Pinpoint the cell where the given text exists, returning its (X, Y) midpoint coordinate. 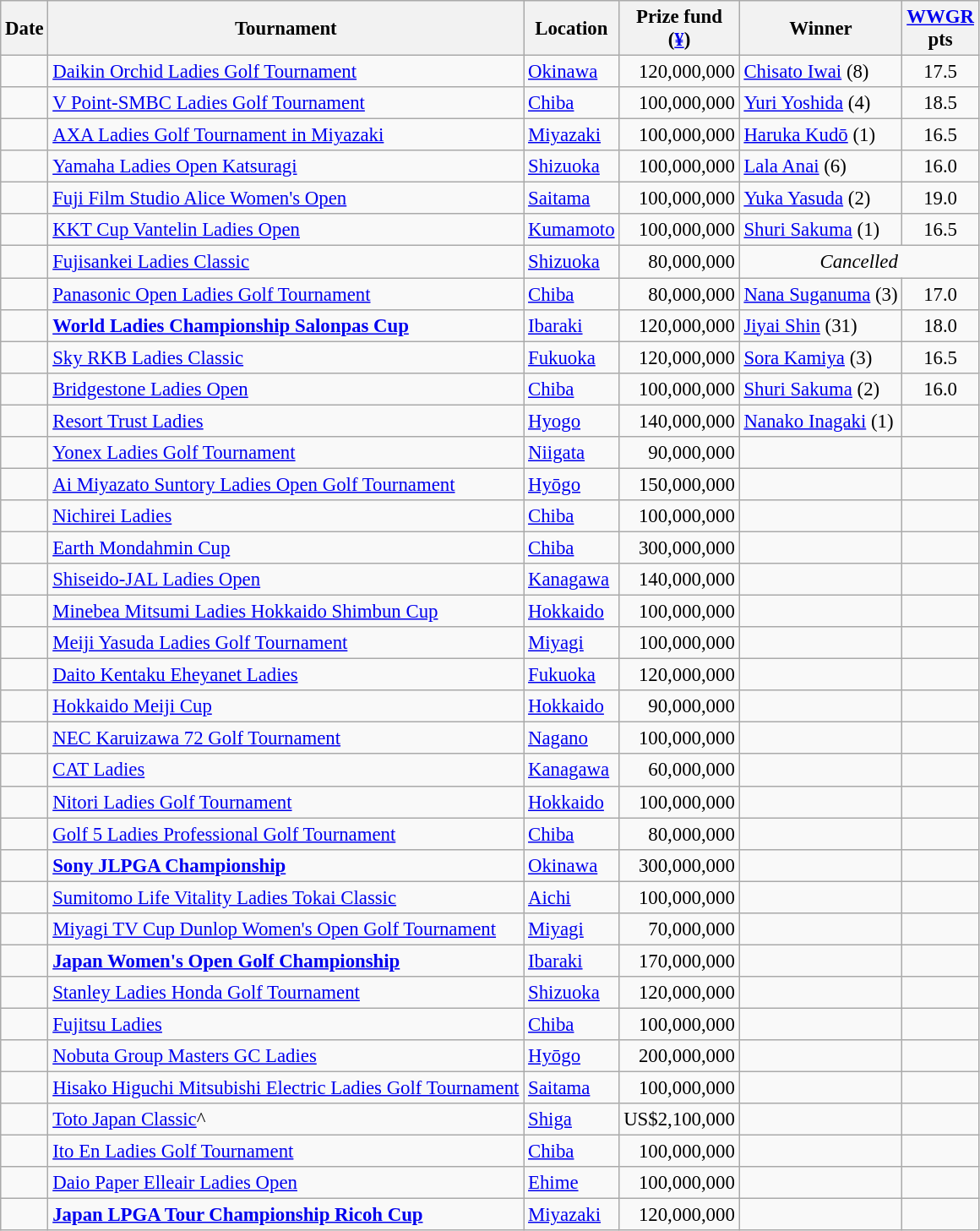
Ito En Ladies Golf Tournament (286, 1152)
Jiyai Shin (31) (821, 325)
NEC Karuizawa 72 Golf Tournament (286, 738)
Sumitomo Life Vitality Ladies Tokai Classic (286, 897)
Nana Suganuma (3) (821, 294)
Sony JLPGA Championship (286, 865)
Miyagi TV Cup Dunlop Women's Open Golf Tournament (286, 929)
Bridgestone Ladies Open (286, 389)
Fujisankei Ladies Classic (286, 262)
Sky RKB Ladies Classic (286, 357)
Shiga (571, 1119)
Tournament (286, 29)
Japan LPGA Tour Championship Ricoh Cup (286, 1215)
Resort Trust Ladies (286, 421)
Hisako Higuchi Mitsubishi Electric Ladies Golf Tournament (286, 1088)
Nichirei Ladies (286, 516)
CAT Ladies (286, 771)
Hyogo (571, 421)
18.0 (940, 325)
Niigata (571, 453)
Date (24, 29)
Shuri Sakuma (2) (821, 389)
Yonex Ladies Golf Tournament (286, 453)
Chisato Iwai (8) (821, 72)
Stanley Ladies Honda Golf Tournament (286, 993)
Haruka Kudō (1) (821, 135)
Minebea Mitsumi Ladies Hokkaido Shimbun Cup (286, 612)
17.0 (940, 294)
Fujitsu Ladies (286, 1024)
Shiseido-JAL Ladies Open (286, 580)
Winner (821, 29)
Hokkaido Meiji Cup (286, 706)
Golf 5 Ladies Professional Golf Tournament (286, 834)
18.5 (940, 103)
Meiji Yasuda Ladies Golf Tournament (286, 643)
Japan Women's Open Golf Championship (286, 961)
Kumamoto (571, 231)
World Ladies Championship Salonpas Cup (286, 325)
Toto Japan Classic^ (286, 1119)
Sora Kamiya (3) (821, 357)
Nanako Inagaki (1) (821, 421)
Daio Paper Elleair Ladies Open (286, 1183)
Aichi (571, 897)
Yuri Yoshida (4) (821, 103)
Prize fund(¥) (679, 29)
Earth Mondahmin Cup (286, 547)
Nobuta Group Masters GC Ladies (286, 1056)
150,000,000 (679, 484)
200,000,000 (679, 1056)
Ehime (571, 1183)
Yuka Yasuda (2) (821, 199)
Cancelled (858, 262)
Daito Kentaku Eheyanet Ladies (286, 675)
19.0 (940, 199)
US$2,100,000 (679, 1119)
KKT Cup Vantelin Ladies Open (286, 231)
17.5 (940, 72)
170,000,000 (679, 961)
Shuri Sakuma (1) (821, 231)
Daikin Orchid Ladies Golf Tournament (286, 72)
Yamaha Ladies Open Katsuragi (286, 166)
Panasonic Open Ladies Golf Tournament (286, 294)
V Point-SMBC Ladies Golf Tournament (286, 103)
Nitori Ladies Golf Tournament (286, 802)
Lala Anai (6) (821, 166)
Fuji Film Studio Alice Women's Open (286, 199)
Location (571, 29)
60,000,000 (679, 771)
70,000,000 (679, 929)
Ai Miyazato Suntory Ladies Open Golf Tournament (286, 484)
AXA Ladies Golf Tournament in Miyazaki (286, 135)
WWGRpts (940, 29)
Nagano (571, 738)
